Extract the [x, y] coordinate from the center of the cell holding the provided text.  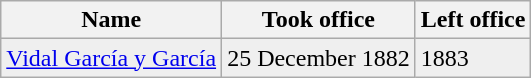
Vidal García y García [112, 58]
Left office [473, 20]
Name [112, 20]
1883 [473, 58]
Took office [319, 20]
25 December 1882 [319, 58]
